Detect which cell encompasses the target text, then output its [X, Y] center coordinate. 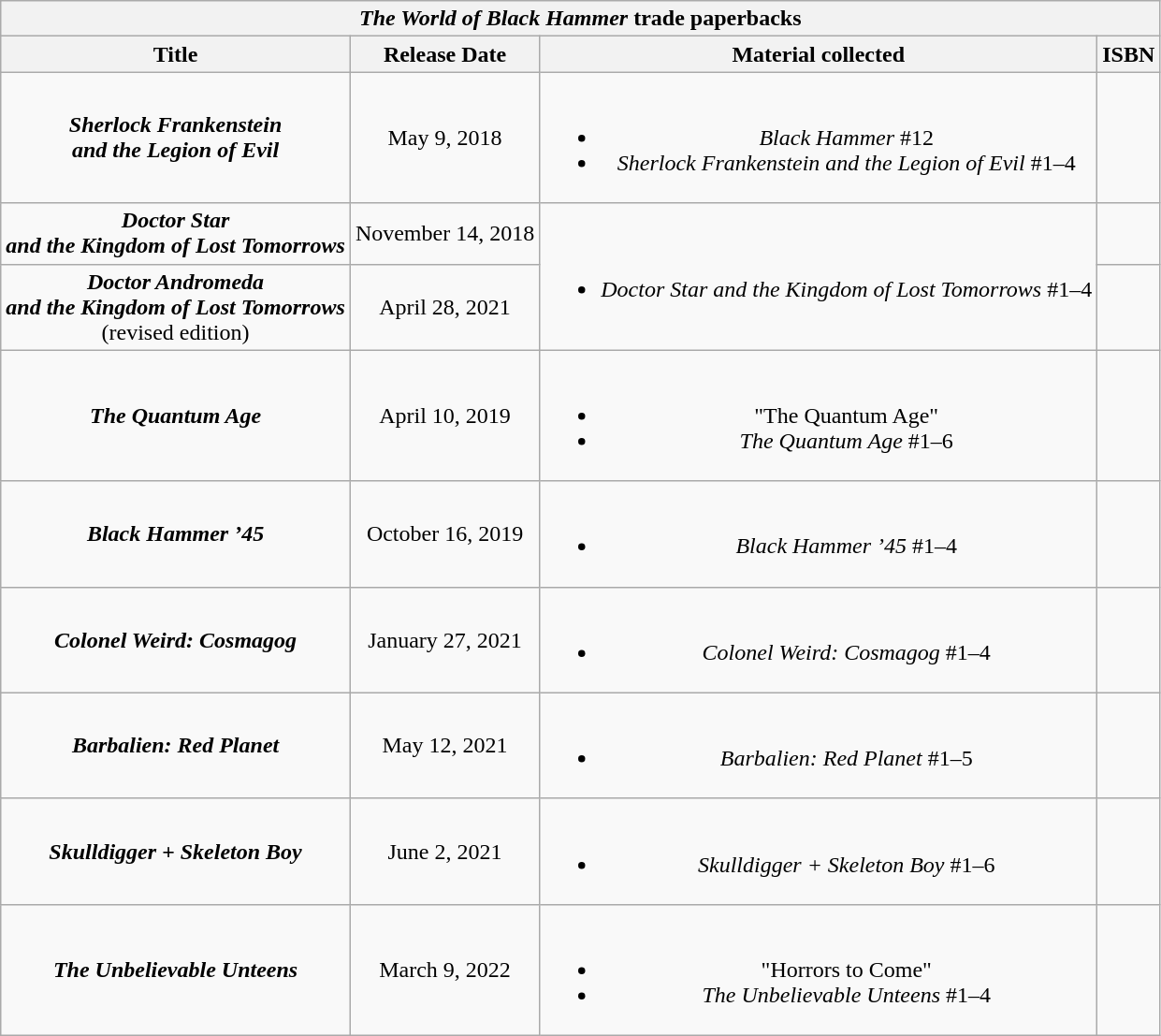
The Unbelievable Unteens [176, 970]
March 9, 2022 [444, 970]
Colonel Weird: Cosmagog [176, 640]
"Horrors to Come"The Unbelievable Unteens #1–4 [819, 970]
Black Hammer #12Sherlock Frankenstein and the Legion of Evil #1–4 [819, 138]
"The Quantum Age"The Quantum Age #1–6 [819, 416]
The World of Black Hammer trade paperbacks [580, 19]
Barbalien: Red Planet [176, 745]
Black Hammer ’45 [176, 533]
April 10, 2019 [444, 416]
Doctor Andromedaand the Kingdom of Lost Tomorrows(revised edition) [176, 307]
Title [176, 54]
The Quantum Age [176, 416]
Black Hammer ’45 #1–4 [819, 533]
November 14, 2018 [444, 234]
Skulldigger + Skeleton Boy #1–6 [819, 852]
ISBN [1128, 54]
Colonel Weird: Cosmagog #1–4 [819, 640]
April 28, 2021 [444, 307]
Doctor Star and the Kingdom of Lost Tomorrows #1–4 [819, 277]
May 12, 2021 [444, 745]
Material collected [819, 54]
January 27, 2021 [444, 640]
Skulldigger + Skeleton Boy [176, 852]
October 16, 2019 [444, 533]
Release Date [444, 54]
Sherlock Frankensteinand the Legion of Evil [176, 138]
Doctor Starand the Kingdom of Lost Tomorrows [176, 234]
May 9, 2018 [444, 138]
June 2, 2021 [444, 852]
Barbalien: Red Planet #1–5 [819, 745]
